Find where the given text appears and provide that cell's center as (x, y) coordinate. 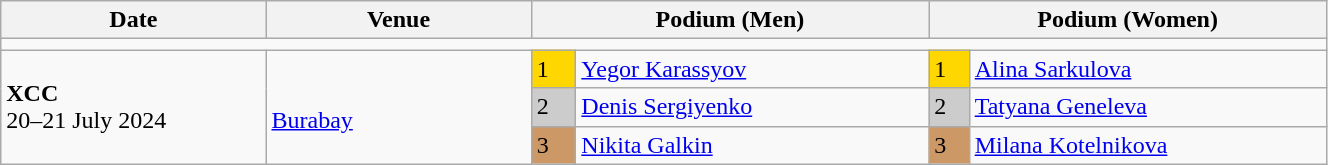
Nikita Galkin (752, 145)
Venue (398, 20)
Burabay (398, 107)
Milana Kotelnikova (1148, 145)
XCC 20–21 July 2024 (134, 107)
Date (134, 20)
Yegor Karassyov (752, 69)
Podium (Women) (1128, 20)
Denis Sergiyenko (752, 107)
Tatyana Geneleva (1148, 107)
Podium (Men) (730, 20)
Alina Sarkulova (1148, 69)
